From the cell containing the given text, extract its center point as [X, Y] coordinate. 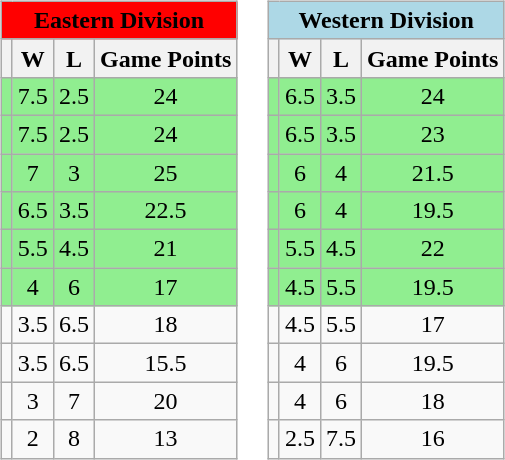
13 [165, 439]
22.5 [165, 211]
Western Division [386, 20]
21.5 [433, 173]
15.5 [165, 363]
16 [433, 439]
20 [165, 401]
Eastern Division [119, 20]
23 [433, 134]
8 [74, 439]
22 [433, 249]
21 [165, 249]
2 [32, 439]
25 [165, 173]
